Capture the cell that displays the provided text and extract its (X, Y) central coordinate. 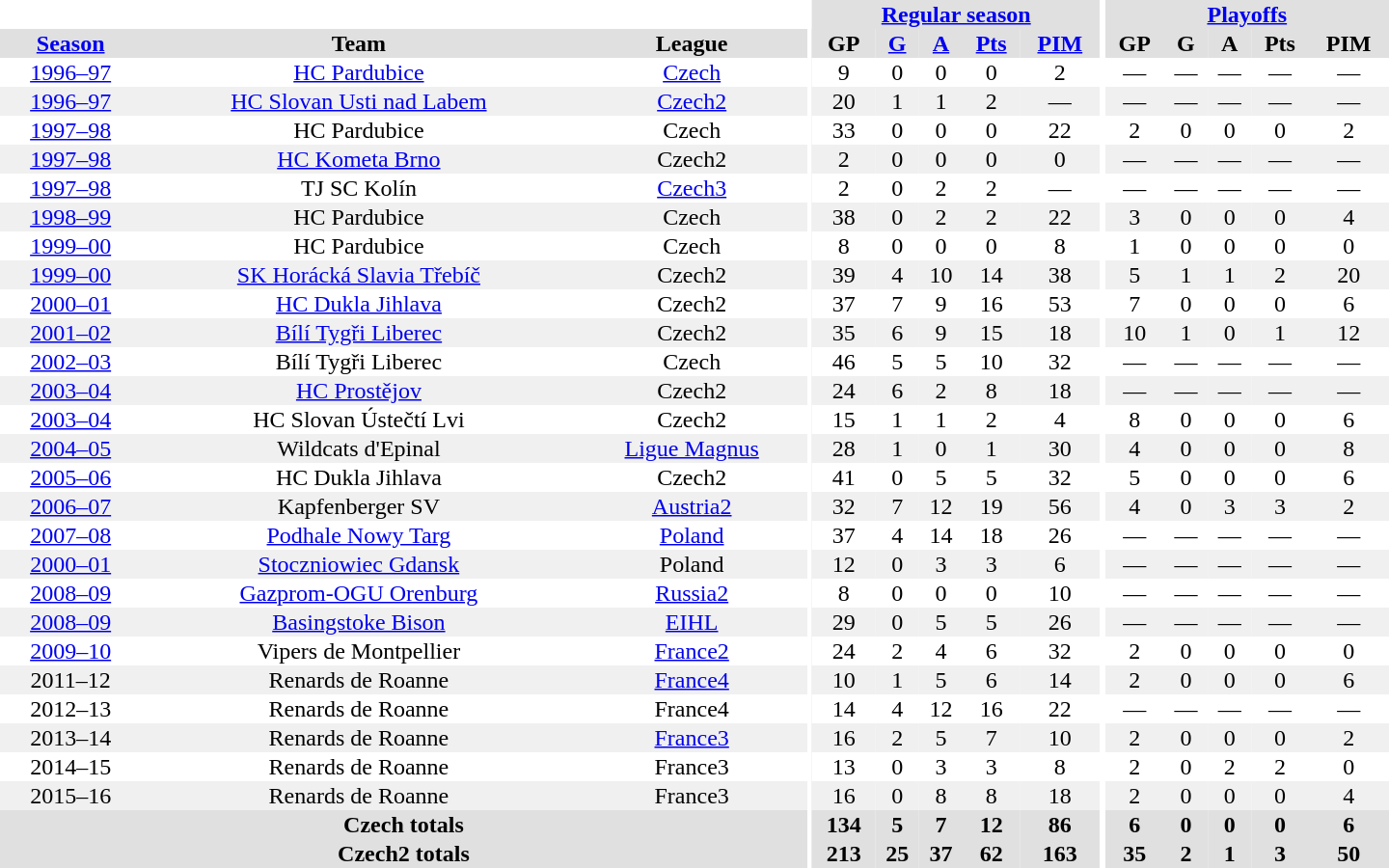
Austria2 (693, 506)
28 (844, 448)
SK Horácká Slavia Třebíč (359, 275)
Ligue Magnus (693, 448)
62 (992, 854)
Russia2 (693, 593)
Regular season (957, 14)
134 (844, 825)
France2 (693, 651)
2011–12 (70, 680)
HC Prostějov (359, 391)
2013–14 (70, 738)
30 (1060, 448)
Czech3 (693, 188)
2006–07 (70, 506)
1998–99 (70, 217)
2001–02 (70, 333)
56 (1060, 506)
33 (844, 130)
Season (70, 43)
86 (1060, 825)
2002–03 (70, 362)
Team (359, 43)
HC Kometa Brno (359, 159)
Podhale Nowy Targ (359, 535)
29 (844, 622)
Wildcats d'Epinal (359, 448)
HC Slovan Ústečtí Lvi (359, 420)
Stoczniowiec Gdansk (359, 564)
39 (844, 275)
Playoffs (1247, 14)
46 (844, 362)
HC Slovan Usti nad Labem (359, 101)
Basingstoke Bison (359, 622)
Czech2 totals (403, 854)
2005–06 (70, 477)
25 (897, 854)
53 (1060, 304)
Kapfenberger SV (359, 506)
Vipers de Montpellier (359, 651)
13 (844, 767)
TJ SC Kolín (359, 188)
19 (992, 506)
2007–08 (70, 535)
Gazprom-OGU Orenburg (359, 593)
2015–16 (70, 796)
2009–10 (70, 651)
41 (844, 477)
50 (1348, 854)
2014–15 (70, 767)
213 (844, 854)
2004–05 (70, 448)
2012–13 (70, 709)
EIHL (693, 622)
163 (1060, 854)
Czech totals (403, 825)
League (693, 43)
